Detect which cell encompasses the target text, then output its (X, Y) center coordinate. 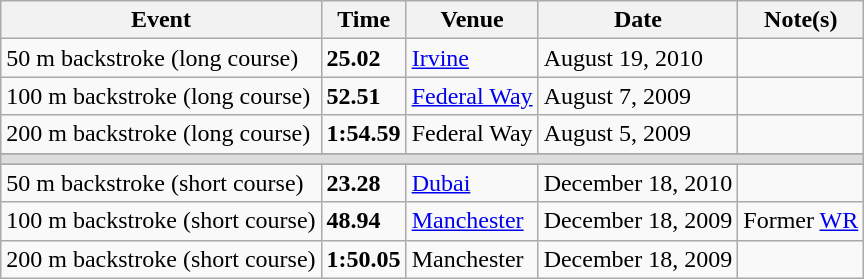
25.02 (364, 58)
200 m backstroke (long course) (161, 134)
Irvine (472, 58)
100 m backstroke (long course) (161, 96)
23.28 (364, 183)
100 m backstroke (short course) (161, 221)
52.51 (364, 96)
50 m backstroke (short course) (161, 183)
Venue (472, 20)
Note(s) (801, 20)
Event (161, 20)
Time (364, 20)
August 7, 2009 (638, 96)
1:54.59 (364, 134)
Dubai (472, 183)
August 5, 2009 (638, 134)
August 19, 2010 (638, 58)
50 m backstroke (long course) (161, 58)
200 m backstroke (short course) (161, 259)
Former WR (801, 221)
1:50.05 (364, 259)
48.94 (364, 221)
Date (638, 20)
December 18, 2010 (638, 183)
